Extract the (X, Y) coordinate from the center of the cell holding the provided text.  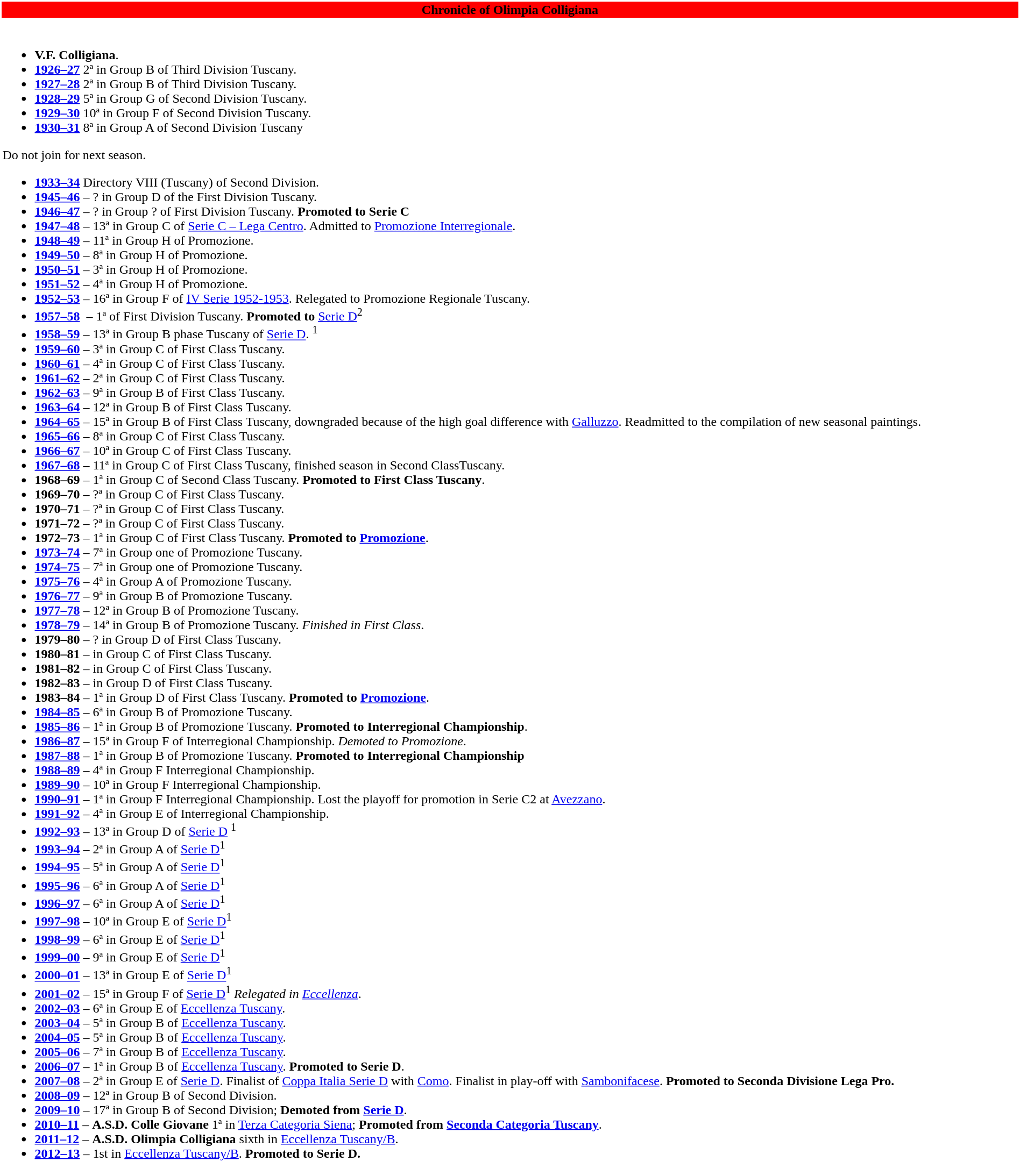
Chronicle of Olimpia Colligiana (510, 10)
